Provide the [x, y] coordinate of the cell's center where the given text is located.  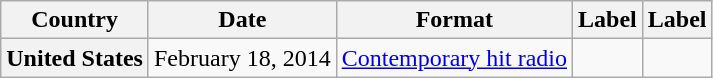
Contemporary hit radio [454, 58]
Country [75, 20]
Date [242, 20]
United States [75, 58]
February 18, 2014 [242, 58]
Format [454, 20]
